Locate the cell with the specified text and output its (X, Y) center coordinate. 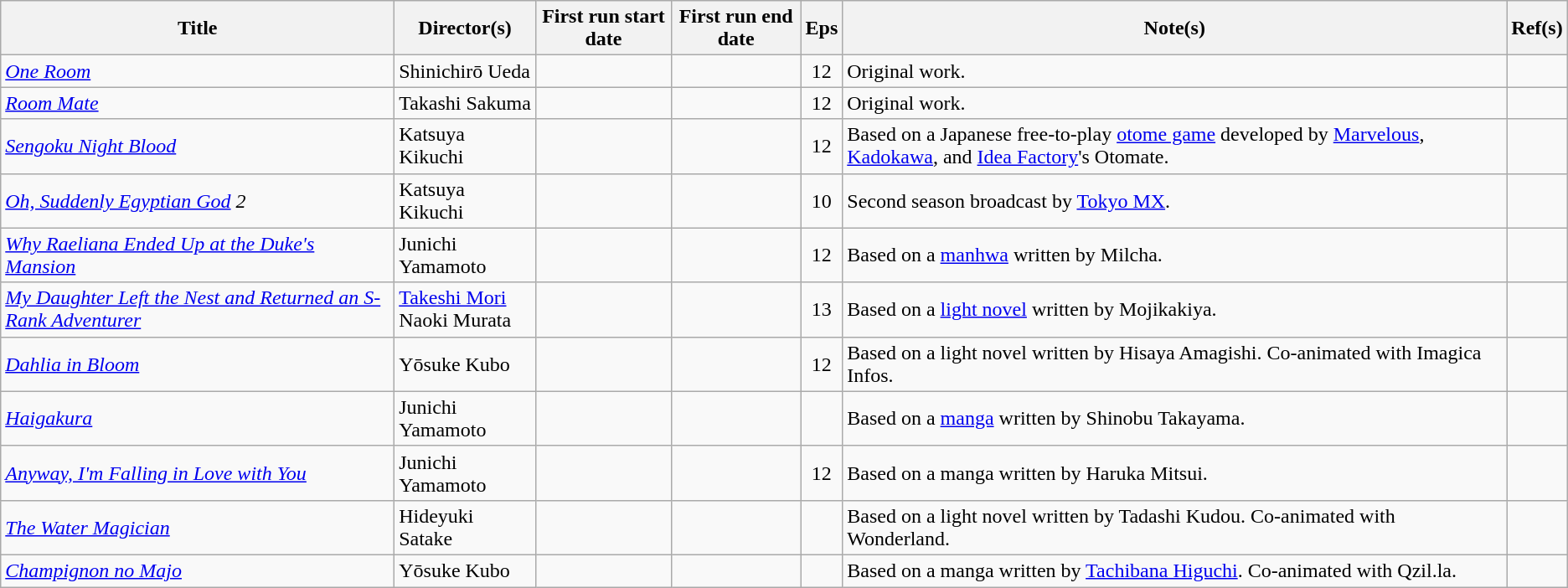
First run end date (735, 28)
Eps (822, 28)
Anyway, I'm Falling in Love with You (198, 472)
My Daughter Left the Nest and Returned an S-Rank Adventurer (198, 310)
Dahlia in Bloom (198, 364)
Based on a light novel written by Mojikakiya. (1174, 310)
Hideyuki Satake (466, 528)
One Room (198, 71)
Based on a light novel written by Tadashi Kudou. Co-animated with Wonderland. (1174, 528)
Based on a light novel written by Hisaya Amagishi. Co-animated with Imagica Infos. (1174, 364)
Note(s) (1174, 28)
Why Raeliana Ended Up at the Duke's Mansion (198, 255)
Based on a manga written by Shinobu Takayama. (1174, 419)
Haigakura (198, 419)
Takeshi Mori Naoki Murata (466, 310)
Ref(s) (1537, 28)
Champignon no Majo (198, 570)
Title (198, 28)
10 (822, 201)
Based on a manhwa written by Milcha. (1174, 255)
Director(s) (466, 28)
Based on a manga written by Haruka Mitsui. (1174, 472)
Shinichirō Ueda (466, 71)
Oh, Suddenly Egyptian God 2 (198, 201)
Based on a manga written by Tachibana Higuchi. Co-animated with Qzil.la. (1174, 570)
Second season broadcast by Tokyo MX. (1174, 201)
The Water Magician (198, 528)
Room Mate (198, 103)
Takashi Sakuma (466, 103)
Sengoku Night Blood (198, 146)
First run start date (604, 28)
13 (822, 310)
Based on a Japanese free-to-play otome game developed by Marvelous, Kadokawa, and Idea Factory's Otomate. (1174, 146)
